For the text-containing cell, return its midpoint in [X, Y] coordinate format. 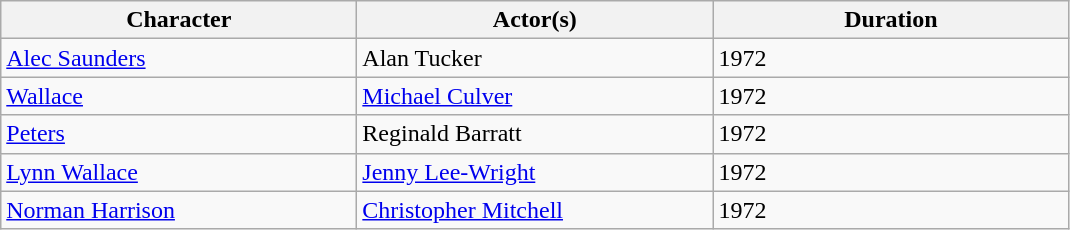
Reginald Barratt [535, 134]
Christopher Mitchell [535, 210]
Norman Harrison [179, 210]
Michael Culver [535, 96]
Lynn Wallace [179, 172]
Alan Tucker [535, 58]
Wallace [179, 96]
Character [179, 20]
Alec Saunders [179, 58]
Jenny Lee-Wright [535, 172]
Actor(s) [535, 20]
Duration [891, 20]
Peters [179, 134]
